Find where the given text appears and provide that cell's center as [x, y] coordinate. 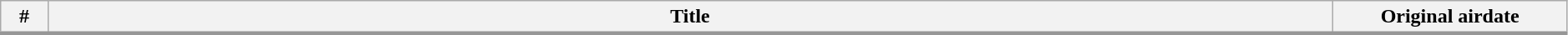
# [24, 17]
Original airdate [1450, 17]
Title [690, 17]
